Capture the cell that displays the provided text and extract its (X, Y) central coordinate. 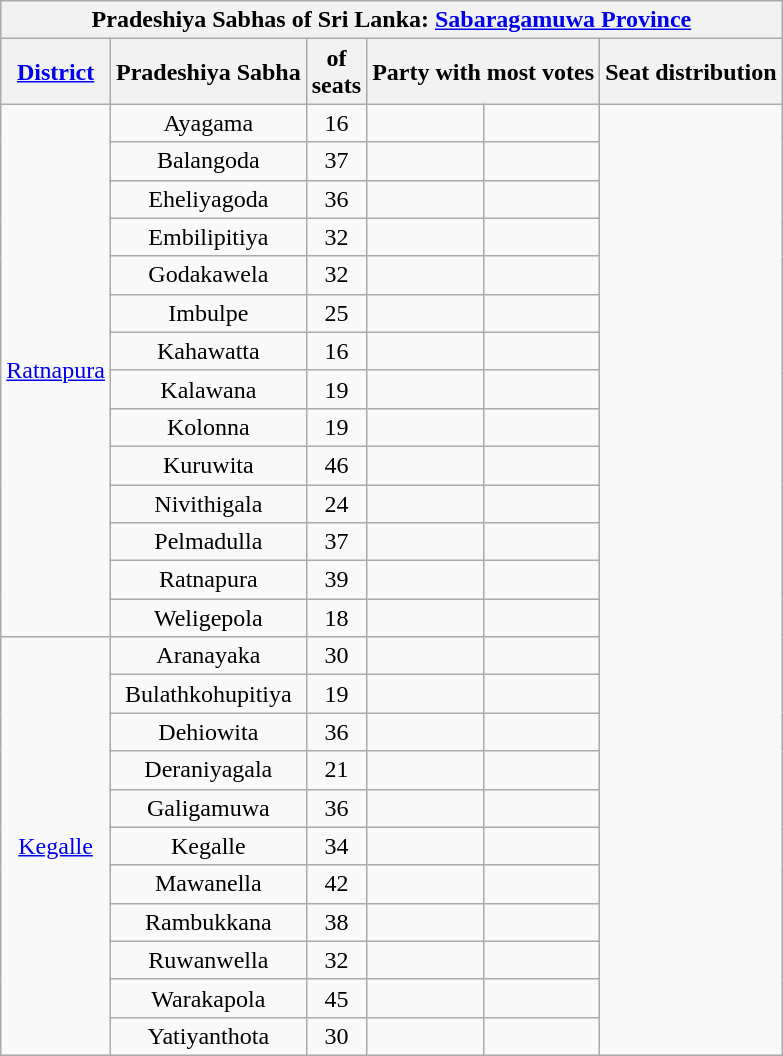
18 (336, 618)
Kahawatta (208, 351)
Kalawana (208, 389)
Ayagama (208, 123)
Pradeshiya Sabhas of Sri Lanka: Sabaragamuwa Province (392, 20)
25 (336, 313)
Godakawela (208, 275)
Weligepola (208, 618)
42 (336, 884)
Galigamuwa (208, 808)
24 (336, 503)
Pelmadulla (208, 542)
Dehiowita (208, 732)
Yatiyanthota (208, 1036)
Seat distribution (691, 72)
Warakapola (208, 998)
46 (336, 465)
Aranayaka (208, 656)
Pradeshiya Sabha (208, 72)
Kolonna (208, 427)
21 (336, 770)
Bulathkohupitiya (208, 694)
ofseats (336, 72)
Imbulpe (208, 313)
Ruwanwella (208, 960)
45 (336, 998)
Deraniyagala (208, 770)
Rambukkana (208, 922)
Nivithigala (208, 503)
Party with most votes (484, 72)
39 (336, 580)
34 (336, 846)
38 (336, 922)
Mawanella (208, 884)
Embilipitiya (208, 237)
Eheliyagoda (208, 199)
Kuruwita (208, 465)
District (56, 72)
Balangoda (208, 161)
